For the text-containing cell, return its midpoint in [x, y] coordinate format. 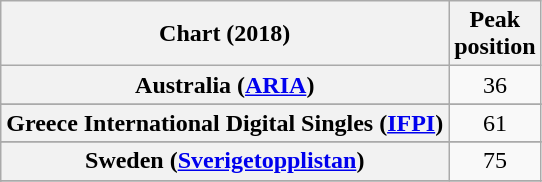
Sweden (Sverigetopplistan) [225, 161]
36 [495, 85]
Greece International Digital Singles (IFPI) [225, 123]
Chart (2018) [225, 34]
Peak position [495, 34]
61 [495, 123]
75 [495, 161]
Australia (ARIA) [225, 85]
